Pinpoint the cell where the given text exists, returning its (X, Y) midpoint coordinate. 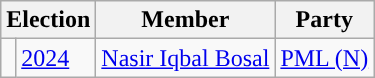
Party (324, 20)
Nasir Iqbal Bosal (186, 58)
Election (48, 20)
2024 (56, 58)
PML (N) (324, 58)
Member (186, 20)
